Capture the cell that displays the provided text and extract its [X, Y] central coordinate. 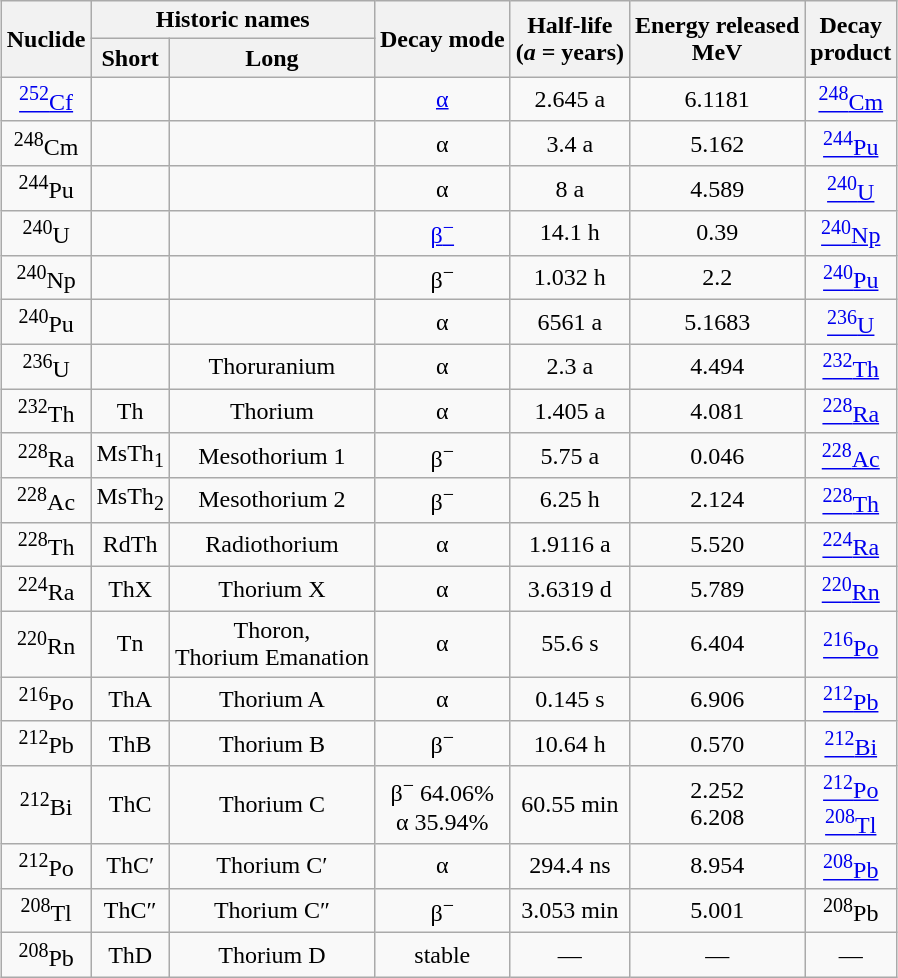
Thorium C′ [272, 866]
stable [442, 956]
ThC [130, 805]
Thoron,Thorium Emanation [272, 644]
0.570 [718, 744]
Thorium C″ [272, 910]
ThA [130, 700]
ThB [130, 744]
Thorium X [272, 590]
5.75 a [570, 456]
MsTh2 [130, 500]
5.001 [718, 910]
6.404 [718, 644]
6.906 [718, 700]
2.2 [718, 278]
6561 a [570, 322]
55.6 s [570, 644]
MsTh1 [130, 456]
Thorium D [272, 956]
Decay mode [442, 39]
5.520 [718, 544]
Thorium B [272, 744]
6.25 h [570, 500]
Historic names [232, 20]
4.589 [718, 188]
212Po 208Tl [851, 805]
Thorium A [272, 700]
ThC″ [130, 910]
2.645 a [570, 100]
60.55 min [570, 805]
Mesothorium 1 [272, 456]
0.145 s [570, 700]
ThD [130, 956]
1.9116 a [570, 544]
1.032 h [570, 278]
8.954 [718, 866]
5.1683 [718, 322]
Thorium C [272, 805]
208Tl [46, 910]
5.162 [718, 144]
RdTh [130, 544]
3.4 a [570, 144]
Thorium [272, 412]
4.081 [718, 412]
10.64 h [570, 744]
Decayproduct [851, 39]
β− 64.06% α 35.94% [442, 805]
294.4 ns [570, 866]
1.405 a [570, 412]
0.046 [718, 456]
Mesothorium 2 [272, 500]
Energy releasedMeV [718, 39]
Tn [130, 644]
0.39 [718, 234]
8 a [570, 188]
3.6319 d [570, 590]
ThX [130, 590]
Th [130, 412]
252Cf [46, 100]
ThC′ [130, 866]
2.3 a [570, 366]
2.124 [718, 500]
3.053 min [570, 910]
4.494 [718, 366]
14.1 h [570, 234]
212Po [46, 866]
5.789 [718, 590]
Radiothorium [272, 544]
Long [272, 58]
Half-life(a = years) [570, 39]
Thoruranium [272, 366]
Nuclide [46, 39]
Short [130, 58]
6.1181 [718, 100]
2.252 6.208 [718, 805]
